Find where the given text appears and provide that cell's center as (x, y) coordinate. 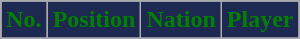
Position (94, 20)
Nation (181, 20)
Player (260, 20)
No. (24, 20)
